Search for the cell housing the specified text and yield its [x, y] center coordinate. 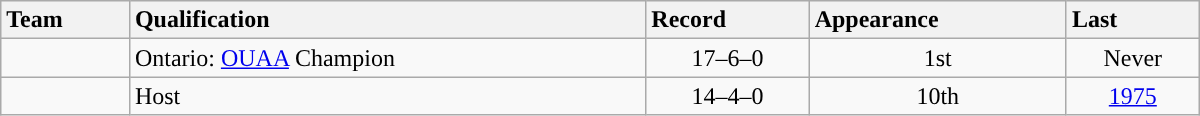
17–6–0 [728, 58]
Team [66, 20]
10th [938, 96]
Ontario: OUAA Champion [387, 58]
1975 [1132, 96]
Record [728, 20]
Host [387, 96]
Last [1132, 20]
Never [1132, 58]
Appearance [938, 20]
Qualification [387, 20]
1st [938, 58]
14–4–0 [728, 96]
